Capture the cell that displays the provided text and extract its (x, y) central coordinate. 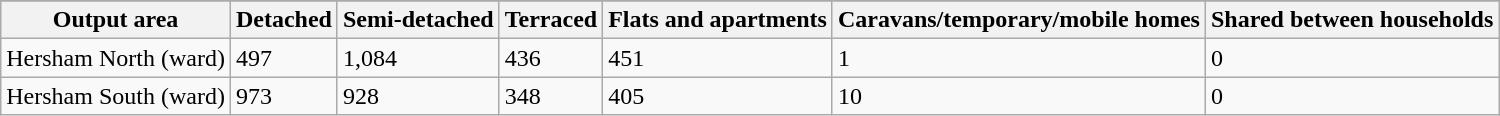
436 (550, 58)
Hersham North (ward) (116, 58)
Output area (116, 20)
Detached (284, 20)
973 (284, 96)
928 (418, 96)
Terraced (550, 20)
Hersham South (ward) (116, 96)
1,084 (418, 58)
348 (550, 96)
451 (718, 58)
10 (1018, 96)
Caravans/temporary/mobile homes (1018, 20)
405 (718, 96)
1 (1018, 58)
497 (284, 58)
Shared between households (1352, 20)
Semi-detached (418, 20)
Flats and apartments (718, 20)
